Search for the cell housing the specified text and yield its (X, Y) center coordinate. 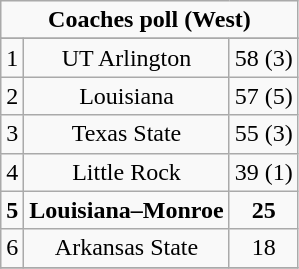
18 (264, 248)
39 (1) (264, 172)
25 (264, 210)
2 (12, 96)
4 (12, 172)
6 (12, 248)
Louisiana (126, 96)
58 (3) (264, 58)
55 (3) (264, 134)
3 (12, 134)
Texas State (126, 134)
Coaches poll (West) (150, 20)
Arkansas State (126, 248)
5 (12, 210)
Louisiana–Monroe (126, 210)
UT Arlington (126, 58)
1 (12, 58)
Little Rock (126, 172)
57 (5) (264, 96)
